Pinpoint the cell where the given text exists, returning its [X, Y] midpoint coordinate. 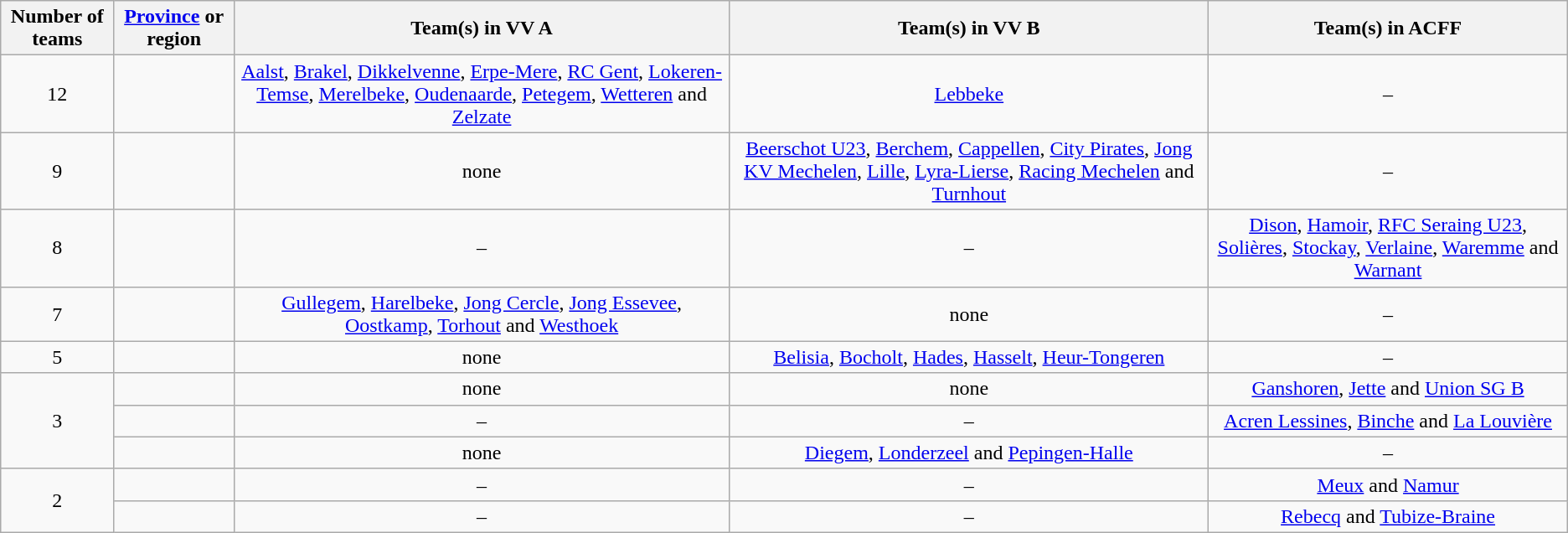
9 [57, 171]
2 [57, 500]
Province or region [174, 28]
12 [57, 94]
7 [57, 313]
Team(s) in ACFF [1388, 28]
Aalst, Brakel, Dikkelvenne, Erpe-Mere, RC Gent, Lokeren-Temse, Merelbeke, Oudenaarde, Petegem, Wetteren and Zelzate [481, 94]
Acren Lessines, Binche and La Louvière [1388, 421]
Diegem, Londerzeel and Pepingen-Halle [969, 453]
Dison, Hamoir, RFC Seraing U23, Solières, Stockay, Verlaine, Waremme and Warnant [1388, 248]
Team(s) in VV B [969, 28]
Ganshoren, Jette and Union SG B [1388, 389]
Belisia, Bocholt, Hades, Hasselt, Heur-Tongeren [969, 357]
Beerschot U23, Berchem, Cappellen, City Pirates, Jong KV Mechelen, Lille, Lyra-Lierse, Racing Mechelen and Turnhout [969, 171]
Gullegem, Harelbeke, Jong Cercle, Jong Essevee, Oostkamp, Torhout and Westhoek [481, 313]
Rebecq and Tubize-Braine [1388, 516]
Number of teams [57, 28]
Team(s) in VV A [481, 28]
5 [57, 357]
8 [57, 248]
Meux and Namur [1388, 484]
3 [57, 421]
Lebbeke [969, 94]
